Identify which cell holds the provided text, then report its [x, y] central coordinate. 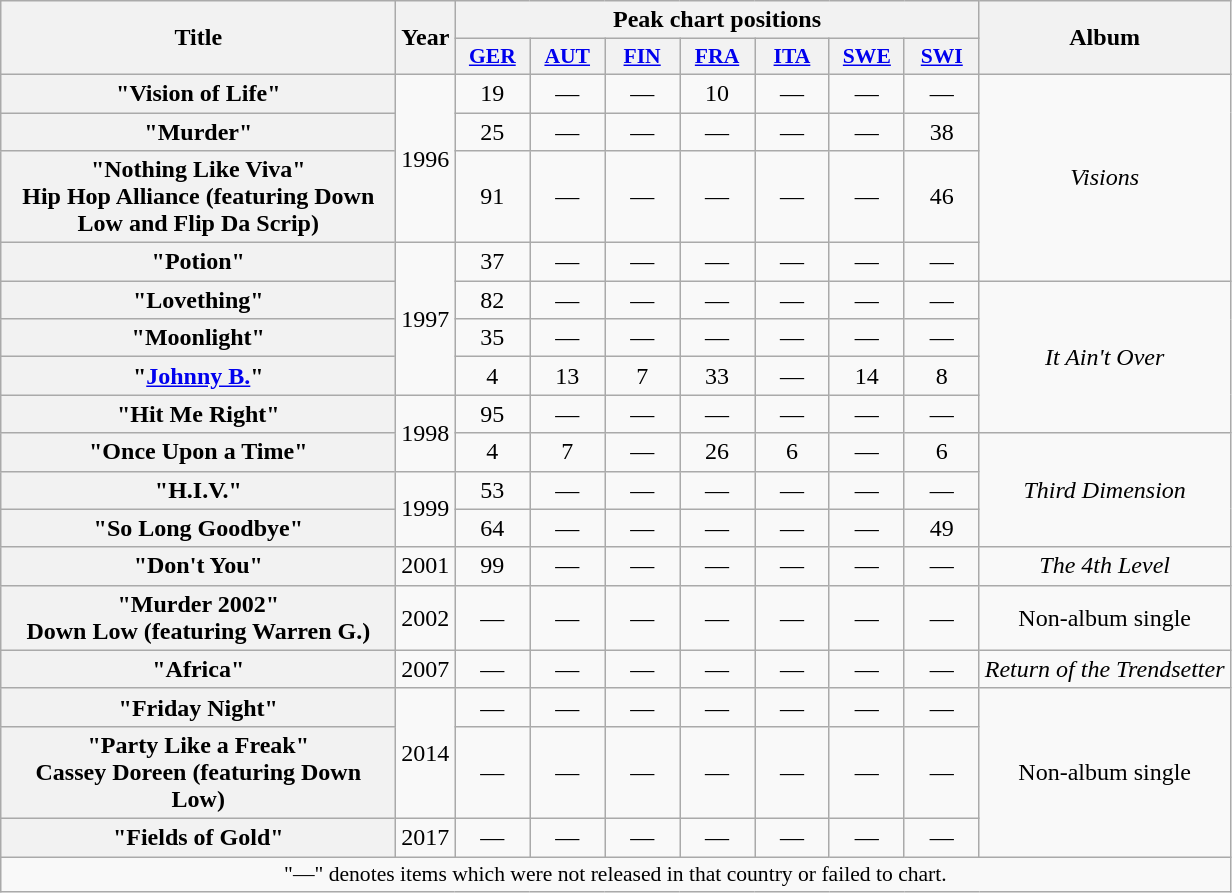
Visions [1104, 177]
"So Long Goodbye" [198, 528]
"Don't You" [198, 566]
2007 [426, 669]
2002 [426, 618]
The 4th Level [1104, 566]
FRA [718, 57]
46 [942, 197]
91 [492, 197]
It Ain't Over [1104, 357]
"Murder" [198, 131]
"Hit Me Right" [198, 414]
"H.I.V." [198, 490]
1998 [426, 433]
1996 [426, 158]
38 [942, 131]
"Murder 2002"Down Low (featuring Warren G.) [198, 618]
13 [568, 376]
Third Dimension [1104, 490]
"Vision of Life" [198, 93]
"Potion" [198, 262]
"Fields of Gold" [198, 837]
Return of the Trendsetter [1104, 669]
"Moonlight" [198, 338]
"—" denotes items which were not released in that country or failed to chart. [616, 874]
64 [492, 528]
25 [492, 131]
53 [492, 490]
AUT [568, 57]
8 [942, 376]
"Once Upon a Time" [198, 452]
2001 [426, 566]
95 [492, 414]
2014 [426, 753]
82 [492, 300]
"Johnny B." [198, 376]
"Party Like a Freak"Cassey Doreen (featuring Down Low) [198, 772]
2017 [426, 837]
SWE [866, 57]
49 [942, 528]
35 [492, 338]
"Africa" [198, 669]
33 [718, 376]
Peak chart positions [717, 20]
19 [492, 93]
10 [718, 93]
GER [492, 57]
"Lovething" [198, 300]
37 [492, 262]
1999 [426, 509]
FIN [642, 57]
ITA [792, 57]
SWI [942, 57]
Title [198, 38]
"Friday Night" [198, 707]
99 [492, 566]
"Nothing Like Viva"Hip Hop Alliance (featuring Down Low and Flip Da Scrip) [198, 197]
26 [718, 452]
14 [866, 376]
1997 [426, 319]
Album [1104, 38]
Year [426, 38]
